For the text-containing cell, return its midpoint in (X, Y) coordinate format. 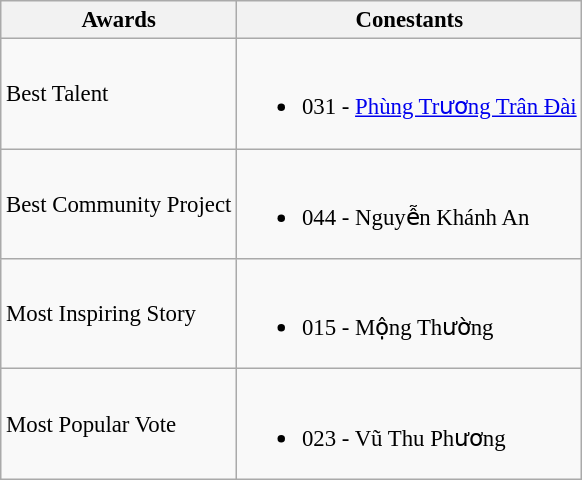
Most Inspiring Story (119, 314)
Best Talent (119, 94)
031 - Phùng Trương Trân Đài (410, 94)
Most Popular Vote (119, 424)
015 - Mộng Thường (410, 314)
Conestants (410, 20)
044 - Nguyễn Khánh An (410, 204)
Best Community Project (119, 204)
023 - Vũ Thu Phương (410, 424)
Awards (119, 20)
